Detect which cell encompasses the target text, then output its [X, Y] center coordinate. 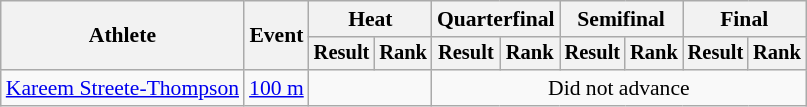
Final [744, 19]
Kareem Streete-Thompson [122, 88]
Semifinal [622, 19]
100 m [276, 88]
Event [276, 36]
Heat [370, 19]
Did not advance [619, 88]
Quarterfinal [496, 19]
Athlete [122, 36]
